Search for the cell housing the specified text and yield its (X, Y) center coordinate. 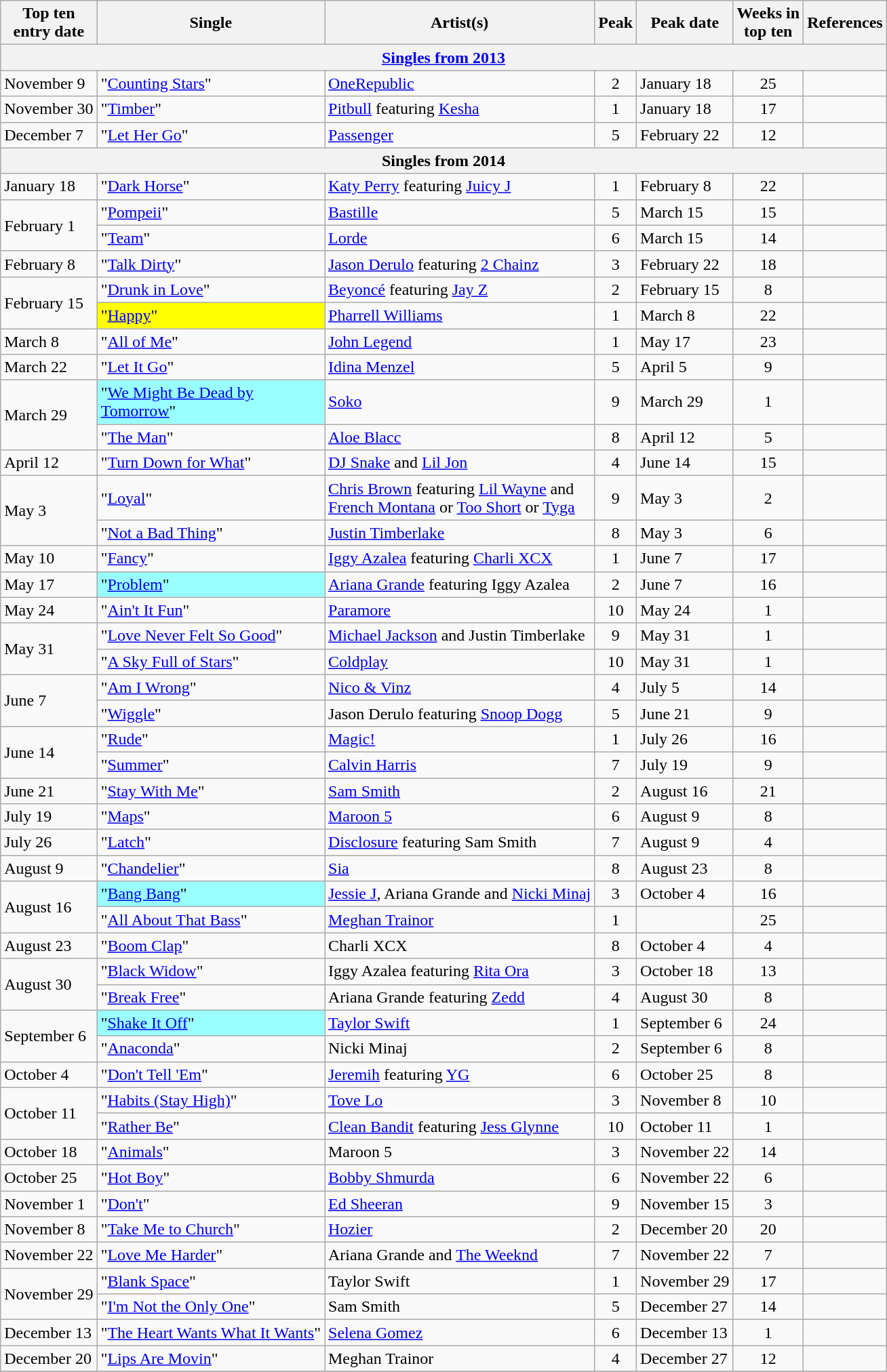
Ariana Grande featuring Iggy Azalea (459, 584)
April 5 (685, 367)
Jessie J, Ariana Grande and Nicki Minaj (459, 894)
Clean Bandit featuring Jess Glynne (459, 1126)
Tove Lo (459, 1100)
"Latch" (210, 843)
Idina Menzel (459, 367)
"Love Never Felt So Good" (210, 636)
Sia (459, 868)
Selena Gomez (459, 1333)
"Hot Boy" (210, 1177)
"Don't Tell 'Em" (210, 1074)
"Shake It Off" (210, 1023)
"Black Widow" (210, 971)
Soko (459, 403)
November 1 (49, 1203)
"Maps" (210, 817)
Peak date (685, 23)
Single (210, 23)
Coldplay (459, 662)
"We Might Be Dead byTomorrow" (210, 403)
"The Heart Wants What It Wants" (210, 1333)
Singles from 2013 (443, 58)
March 22 (49, 367)
Chris Brown featuring Lil Wayne and French Montana or Too Short or Tyga (459, 498)
Ariana Grande featuring Zedd (459, 997)
Aloe Blacc (459, 437)
20 (768, 1230)
"Pompeii" (210, 212)
Iggy Azalea featuring Rita Ora (459, 971)
"Boom Clap" (210, 946)
"Counting Stars" (210, 83)
Singles from 2014 (443, 161)
"Timber" (210, 109)
23 (768, 341)
"Am I Wrong" (210, 687)
"Habits (Stay High)" (210, 1100)
Peak (616, 23)
Jason Derulo featuring Snoop Dogg (459, 713)
"Rather Be" (210, 1126)
"Bang Bang" (210, 894)
Artist(s) (459, 23)
"Wiggle" (210, 713)
"Happy" (210, 315)
December 7 (49, 135)
"Loyal" (210, 498)
Katy Perry featuring Juicy J (459, 186)
Pitbull featuring Kesha (459, 109)
"Chandelier" (210, 868)
November 15 (685, 1203)
Calvin Harris (459, 765)
"Problem" (210, 584)
Paramore (459, 610)
"Dark Horse" (210, 186)
24 (768, 1023)
"Stay With Me" (210, 791)
Beyoncé featuring Jay Z (459, 289)
Justin Timberlake (459, 533)
"Rude" (210, 739)
"Not a Bad Thing" (210, 533)
"Let It Go" (210, 367)
Ariana Grande and The Weeknd (459, 1255)
"Summer" (210, 765)
Lorde (459, 238)
DJ Snake and Lil Jon (459, 463)
"A Sky Full of Stars" (210, 662)
John Legend (459, 341)
13 (768, 971)
"Anaconda" (210, 1049)
"All of Me" (210, 341)
Charli XCX (459, 946)
July 5 (685, 687)
November 30 (49, 109)
Iggy Azalea featuring Charli XCX (459, 559)
"Turn Down for What" (210, 463)
Jeremih featuring YG (459, 1074)
"The Man" (210, 437)
"Take Me to Church" (210, 1230)
"I'm Not the Only One" (210, 1307)
Disclosure featuring Sam Smith (459, 843)
OneRepublic (459, 83)
"Break Free" (210, 997)
"Animals" (210, 1152)
Bastille (459, 212)
Michael Jackson and Justin Timberlake (459, 636)
"Love Me Harder" (210, 1255)
"Talk Dirty" (210, 264)
Ed Sheeran (459, 1203)
"Team" (210, 238)
November 9 (49, 83)
"Let Her Go" (210, 135)
Weeks intop ten (768, 23)
Hozier (459, 1230)
May 10 (49, 559)
Top tenentry date (49, 23)
February 1 (49, 225)
Magic! (459, 739)
18 (768, 264)
"Lips Are Movin" (210, 1358)
"Ain't It Fun" (210, 610)
21 (768, 791)
"All About That Bass" (210, 920)
"Don't" (210, 1203)
Jason Derulo featuring 2 Chainz (459, 264)
"Blank Space" (210, 1281)
Nicki Minaj (459, 1049)
"Fancy" (210, 559)
Bobby Shmurda (459, 1177)
Pharrell Williams (459, 315)
Nico & Vinz (459, 687)
References (845, 23)
Passenger (459, 135)
"Drunk in Love" (210, 289)
